Capture the cell that displays the provided text and extract its [X, Y] central coordinate. 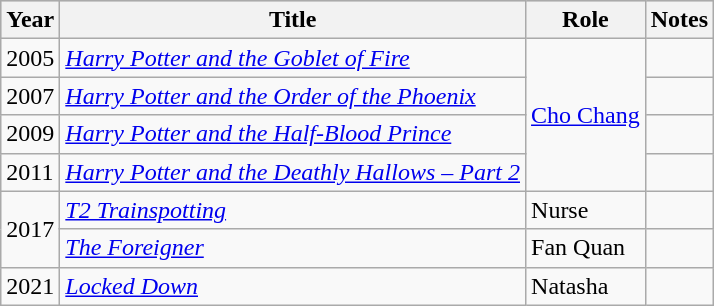
Fan Quan [586, 248]
2009 [30, 134]
Notes [679, 20]
The Foreigner [293, 248]
Nurse [586, 210]
2005 [30, 58]
Harry Potter and the Order of the Phoenix [293, 96]
Harry Potter and the Goblet of Fire [293, 58]
2021 [30, 286]
2017 [30, 229]
Harry Potter and the Deathly Hallows – Part 2 [293, 172]
T2 Trainspotting [293, 210]
Role [586, 20]
Harry Potter and the Half-Blood Prince [293, 134]
Natasha [586, 286]
Locked Down [293, 286]
Title [293, 20]
2007 [30, 96]
Year [30, 20]
Cho Chang [586, 115]
2011 [30, 172]
